Detect which cell encompasses the target text, then output its (x, y) center coordinate. 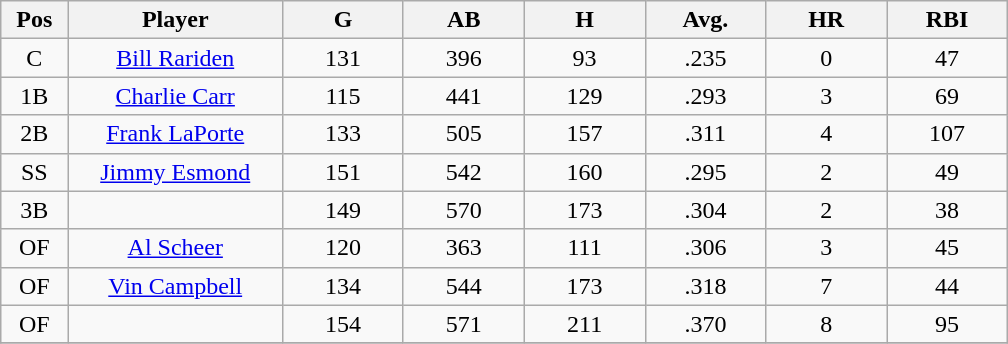
134 (344, 286)
115 (344, 96)
441 (464, 96)
157 (584, 134)
.295 (706, 172)
93 (584, 58)
.370 (706, 324)
G (344, 20)
154 (344, 324)
133 (344, 134)
1B (34, 96)
95 (948, 324)
49 (948, 172)
.235 (706, 58)
44 (948, 286)
HR (826, 20)
.293 (706, 96)
505 (464, 134)
570 (464, 210)
SS (34, 172)
Bill Rariden (176, 58)
C (34, 58)
131 (344, 58)
.311 (706, 134)
396 (464, 58)
.318 (706, 286)
2B (34, 134)
149 (344, 210)
Frank LaPorte (176, 134)
AB (464, 20)
Jimmy Esmond (176, 172)
RBI (948, 20)
129 (584, 96)
542 (464, 172)
363 (464, 248)
.306 (706, 248)
107 (948, 134)
47 (948, 58)
45 (948, 248)
Player (176, 20)
211 (584, 324)
0 (826, 58)
69 (948, 96)
8 (826, 324)
111 (584, 248)
Pos (34, 20)
544 (464, 286)
571 (464, 324)
Vin Campbell (176, 286)
Al Scheer (176, 248)
H (584, 20)
160 (584, 172)
7 (826, 286)
3B (34, 210)
38 (948, 210)
120 (344, 248)
151 (344, 172)
.304 (706, 210)
4 (826, 134)
Charlie Carr (176, 96)
Avg. (706, 20)
